Identify which cell holds the provided text, then report its [X, Y] central coordinate. 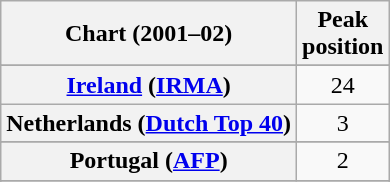
3 [343, 123]
Portugal (AFP) [149, 161]
Chart (2001–02) [149, 34]
Ireland (IRMA) [149, 85]
Netherlands (Dutch Top 40) [149, 123]
24 [343, 85]
2 [343, 161]
Peakposition [343, 34]
